Search for the cell housing the specified text and yield its [x, y] center coordinate. 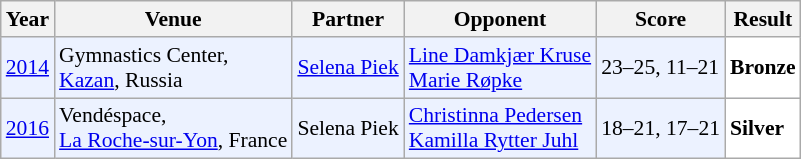
Bronze [763, 68]
Venue [173, 19]
Year [28, 19]
Partner [348, 19]
Silver [763, 128]
23–25, 11–21 [660, 68]
Result [763, 19]
2016 [28, 128]
Gymnastics Center,Kazan, Russia [173, 68]
Vendéspace,La Roche-sur-Yon, France [173, 128]
2014 [28, 68]
Opponent [500, 19]
Line Damkjær Kruse Marie Røpke [500, 68]
Score [660, 19]
18–21, 17–21 [660, 128]
Christinna Pedersen Kamilla Rytter Juhl [500, 128]
